Extract the [X, Y] coordinate from the center of the cell holding the provided text.  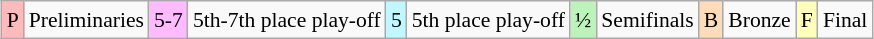
P [13, 20]
Final [846, 20]
B [712, 20]
5 [396, 20]
½ [583, 20]
Bronze [759, 20]
5th place play-off [488, 20]
Preliminaries [86, 20]
Semifinals [647, 20]
5-7 [168, 20]
5th-7th place play-off [287, 20]
F [807, 20]
